Output the (X, Y) coordinate of the center of the cell containing the given text.  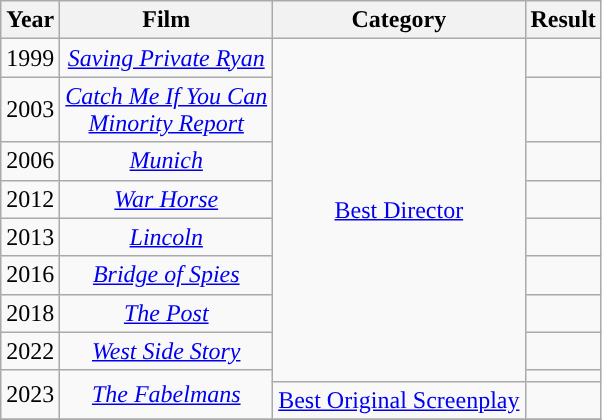
2016 (30, 275)
1999 (30, 58)
Munich (166, 161)
West Side Story (166, 351)
2012 (30, 199)
2018 (30, 313)
War Horse (166, 199)
Film (166, 20)
Lincoln (166, 237)
Result (563, 20)
Saving Private Ryan (166, 58)
2013 (30, 237)
2023 (30, 394)
Category (399, 20)
Bridge of Spies (166, 275)
Year (30, 20)
2022 (30, 351)
2006 (30, 161)
2003 (30, 110)
Best Original Screenplay (399, 400)
Best Director (399, 210)
Catch Me If You CanMinority Report (166, 110)
The Post (166, 313)
The Fabelmans (166, 394)
